Pinpoint the cell where the given text exists, returning its (x, y) midpoint coordinate. 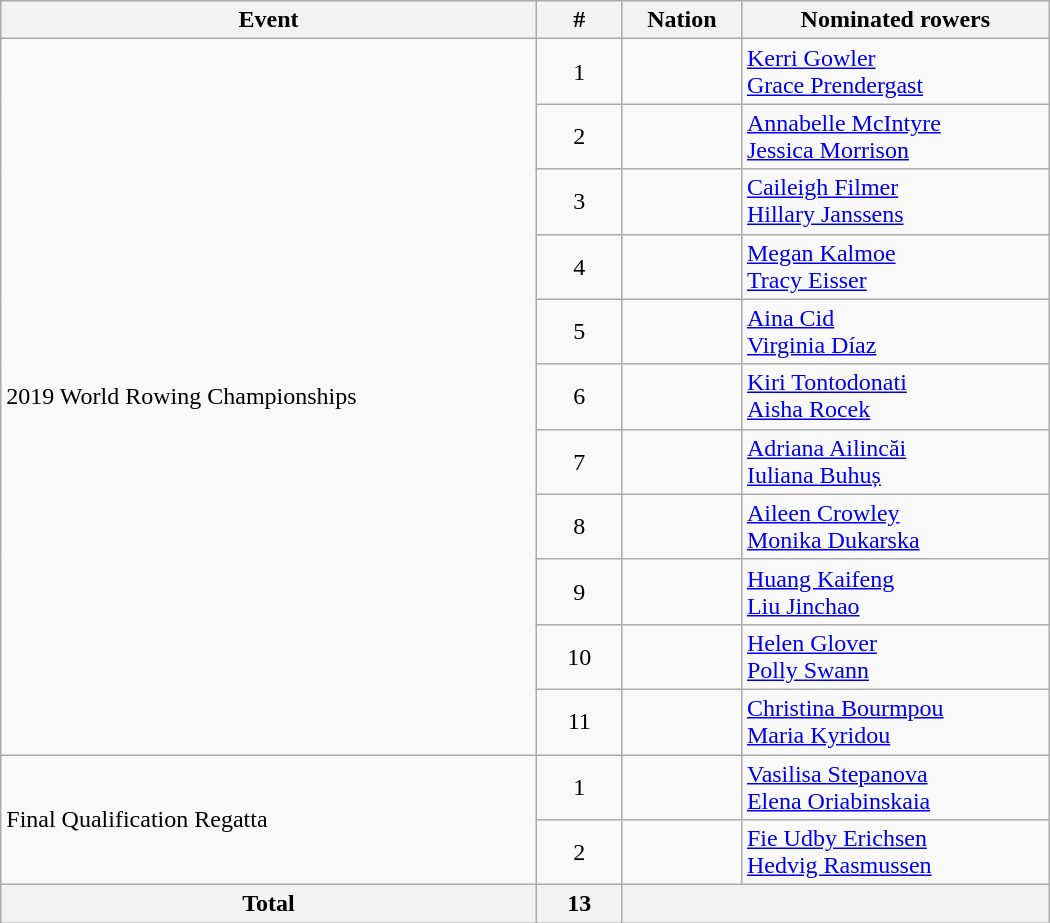
11 (579, 722)
Final Qualification Regatta (268, 819)
Aina CidVirginia Díaz (895, 332)
9 (579, 592)
8 (579, 526)
7 (579, 462)
Nation (682, 20)
Caileigh FilmerHillary Janssens (895, 202)
Annabelle McIntyreJessica Morrison (895, 136)
6 (579, 396)
Event (268, 20)
5 (579, 332)
Helen GloverPolly Swann (895, 656)
Aileen CrowleyMonika Dukarska (895, 526)
10 (579, 656)
Vasilisa StepanovaElena Oriabinskaia (895, 786)
Christina BourmpouMaria Kyridou (895, 722)
Total (268, 904)
2019 World Rowing Championships (268, 397)
# (579, 20)
Megan KalmoeTracy Eisser (895, 266)
4 (579, 266)
13 (579, 904)
Adriana AilincăiIuliana Buhuș (895, 462)
Kerri GowlerGrace Prendergast (895, 72)
Fie Udby ErichsenHedvig Rasmussen (895, 852)
Huang KaifengLiu Jinchao (895, 592)
Nominated rowers (895, 20)
3 (579, 202)
Kiri TontodonatiAisha Rocek (895, 396)
